Find where the given text appears and provide that cell's center as [x, y] coordinate. 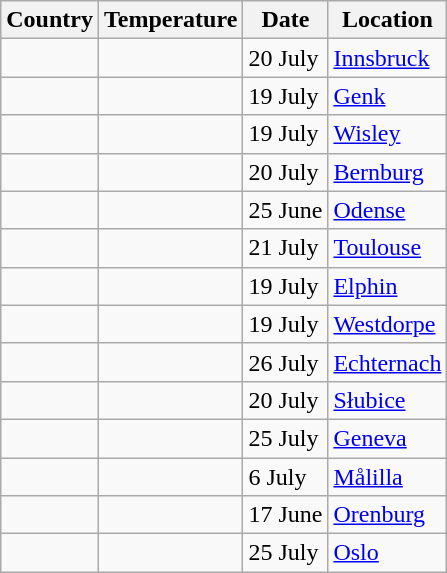
Wisley [388, 134]
Genk [388, 96]
21 July [286, 248]
Målilla [388, 477]
Bernburg [388, 172]
Toulouse [388, 248]
Oslo [388, 553]
Innsbruck [388, 58]
Location [388, 20]
6 July [286, 477]
Westdorpe [388, 324]
Orenburg [388, 515]
Słubice [388, 400]
26 July [286, 362]
Echternach [388, 362]
Country [50, 20]
Date [286, 20]
Geneva [388, 438]
25 June [286, 210]
Odense [388, 210]
Temperature [170, 20]
17 June [286, 515]
Elphin [388, 286]
